Extract the [x, y] coordinate from the center of the cell holding the provided text.  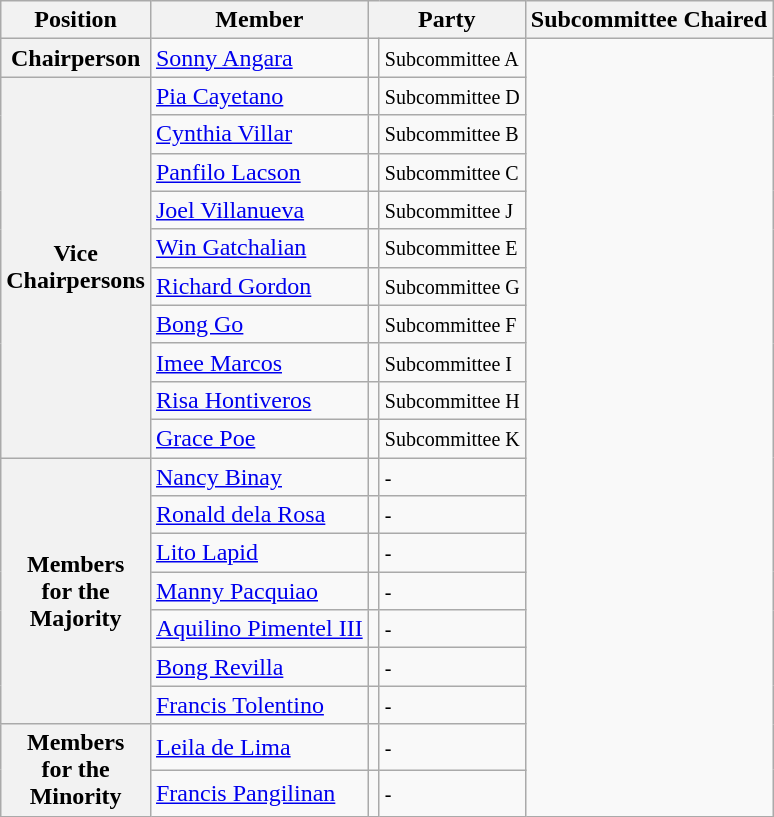
Francis Tolentino [259, 705]
Cynthia Villar [259, 134]
Manny Pacquiao [259, 591]
Subcommittee D [452, 96]
ViceChairpersons [76, 268]
Pia Cayetano [259, 96]
Leila de Lima [259, 747]
Richard Gordon [259, 286]
Francis Pangilinan [259, 793]
Sonny Angara [259, 58]
Win Gatchalian [259, 248]
Joel Villanueva [259, 210]
Bong Go [259, 324]
Subcommittee G [452, 286]
Membersfor theMinority [76, 770]
Subcommittee K [452, 438]
Membersfor theMajority [76, 591]
Position [76, 20]
Panfilo Lacson [259, 172]
Chairperson [76, 58]
Subcommittee B [452, 134]
Subcommittee A [452, 58]
Subcommittee H [452, 400]
Subcommittee F [452, 324]
Aquilino Pimentel III [259, 629]
Risa Hontiveros [259, 400]
Subcommittee J [452, 210]
Lito Lapid [259, 553]
Subcommittee Chaired [648, 20]
Member [259, 20]
Bong Revilla [259, 667]
Subcommittee E [452, 248]
Subcommittee C [452, 172]
Party [446, 20]
Ronald dela Rosa [259, 515]
Nancy Binay [259, 477]
Imee Marcos [259, 362]
Subcommittee I [452, 362]
Grace Poe [259, 438]
